Provide the [x, y] coordinate of the cell's center where the given text is located.  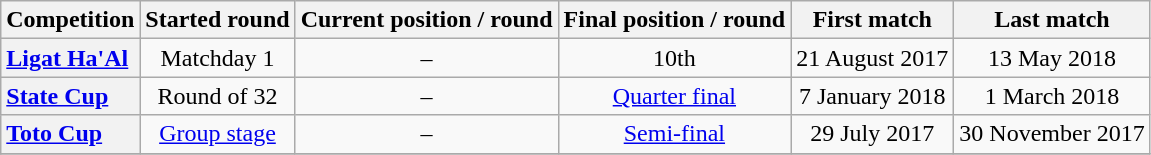
Quarter final [674, 96]
Started round [218, 20]
Ligat Ha'Al [70, 58]
10th [674, 58]
Competition [70, 20]
State Cup [70, 96]
Toto Cup [70, 134]
29 July 2017 [872, 134]
Last match [1052, 20]
Round of 32 [218, 96]
Matchday 1 [218, 58]
21 August 2017 [872, 58]
13 May 2018 [1052, 58]
7 January 2018 [872, 96]
1 March 2018 [1052, 96]
30 November 2017 [1052, 134]
Semi-final [674, 134]
Current position / round [426, 20]
Final position / round [674, 20]
Group stage [218, 134]
First match [872, 20]
